Find where the given text appears and provide that cell's center as [x, y] coordinate. 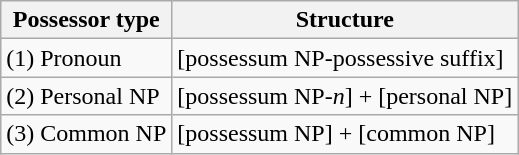
(2) Personal NP [86, 96]
Structure [345, 20]
[possessum NP-n] + [personal NP] [345, 96]
[possessum NP] + [common NP] [345, 134]
(1) Pronoun [86, 58]
Possessor type [86, 20]
[possessum NP-possessive suffix] [345, 58]
(3) Common NP [86, 134]
